Return the (X, Y) coordinate for the center point of the cell that contains the specified text.  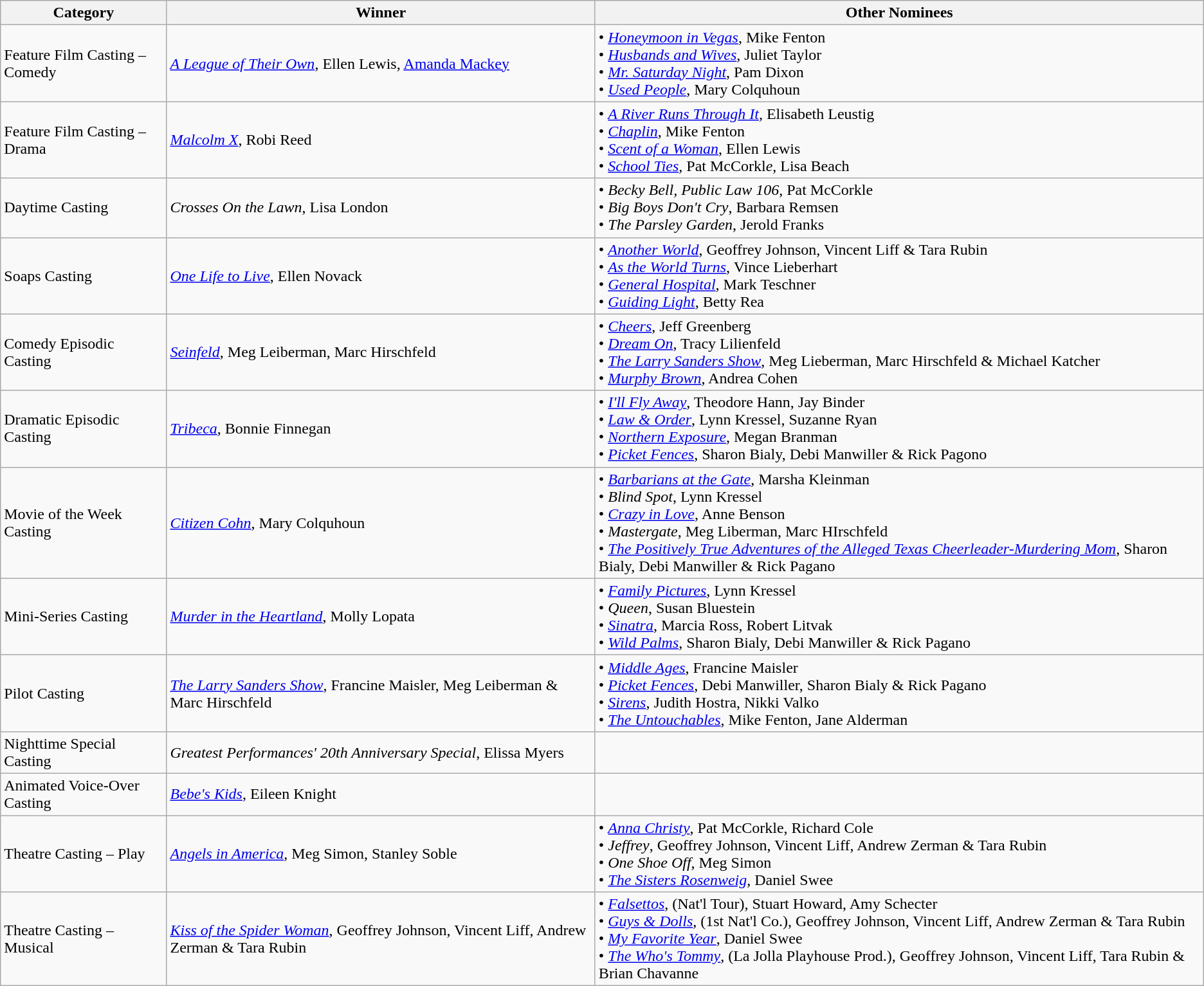
Feature Film Casting – Comedy (84, 63)
Movie of the Week Casting (84, 522)
Comedy Episodic Casting (84, 352)
Murder in the Heartland, Molly Lopata (381, 616)
Citizen Cohn, Mary Colquhoun (381, 522)
Seinfeld, Meg Leiberman, Marc Hirschfeld (381, 352)
Pilot Casting (84, 693)
Nighttime Special Casting (84, 753)
A League of Their Own, Ellen Lewis, Amanda Mackey (381, 63)
The Larry Sanders Show, Francine Maisler, Meg Leiberman & Marc Hirschfeld (381, 693)
Animated Voice-Over Casting (84, 794)
Feature Film Casting – Drama (84, 140)
Tribeca, Bonnie Finnegan (381, 428)
Greatest Performances' 20th Anniversary Special, Elissa Myers (381, 753)
Winner (381, 13)
Soaps Casting (84, 275)
• Becky Bell, Public Law 106, Pat McCorkle• Big Boys Don't Cry, Barbara Remsen• The Parsley Garden, Jerold Franks (899, 208)
• Honeymoon in Vegas, Mike Fenton• Husbands and Wives, Juliet Taylor• Mr. Saturday Night, Pam Dixon• Used People, Mary Colquhoun (899, 63)
Other Nominees (899, 13)
Mini-Series Casting (84, 616)
• A River Runs Through It, Elisabeth Leustig• Chaplin, Mike Fenton• Scent of a Woman, Ellen Lewis• School Ties, Pat McCorkle, Lisa Beach (899, 140)
Bebe's Kids, Eileen Knight (381, 794)
Dramatic Episodic Casting (84, 428)
Angels in America, Meg Simon, Stanley Soble (381, 854)
Kiss of the Spider Woman, Geoffrey Johnson, Vincent Liff, Andrew Zerman & Tara Rubin (381, 939)
Daytime Casting (84, 208)
• Family Pictures, Lynn Kressel• Queen, Susan Bluestein• Sinatra, Marcia Ross, Robert Litvak• Wild Palms, Sharon Bialy, Debi Manwiller & Rick Pagano (899, 616)
Category (84, 13)
Malcolm X, Robi Reed (381, 140)
Crosses On the Lawn, Lisa London (381, 208)
Theatre Casting – Play (84, 854)
One Life to Live, Ellen Novack (381, 275)
Theatre Casting – Musical (84, 939)
